Locate the cell with the specified text and output its [x, y] center coordinate. 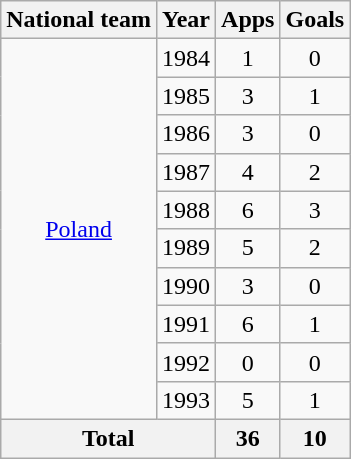
Total [108, 438]
1989 [186, 248]
10 [315, 438]
Year [186, 20]
1986 [186, 134]
Poland [79, 230]
1988 [186, 210]
1985 [186, 96]
1990 [186, 286]
36 [248, 438]
1992 [186, 362]
4 [248, 172]
Goals [315, 20]
1991 [186, 324]
National team [79, 20]
1987 [186, 172]
1993 [186, 400]
1984 [186, 58]
Apps [248, 20]
